Scan for the cell matching the given text and deliver its [x, y] coordinate at center. 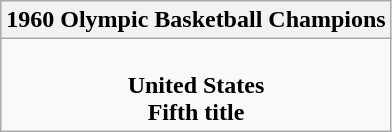
1960 Olympic Basketball Champions [196, 20]
United States Fifth title [196, 85]
